Return the (X, Y) coordinate for the center point of the cell that contains the specified text.  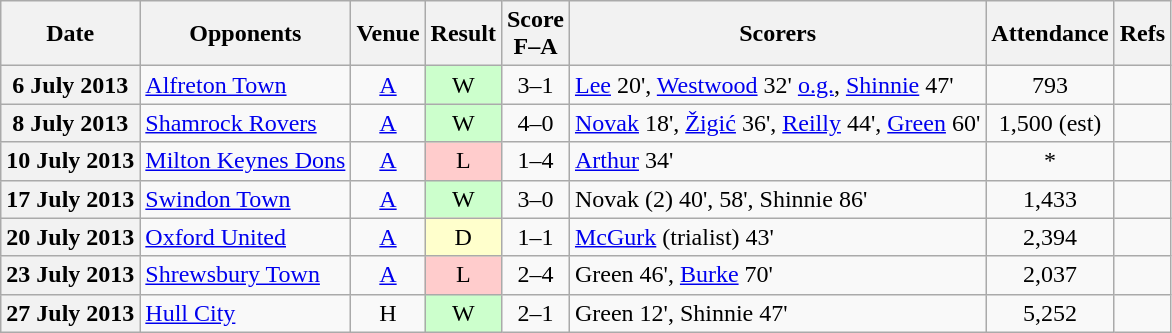
1,500 (est) (1050, 123)
Milton Keynes Dons (246, 161)
2,394 (1050, 237)
Scorers (777, 34)
Novak (2) 40', 58', Shinnie 86' (777, 199)
10 July 2013 (70, 161)
1–1 (535, 237)
793 (1050, 85)
Attendance (1050, 34)
2,037 (1050, 275)
1,433 (1050, 199)
Shrewsbury Town (246, 275)
Alfreton Town (246, 85)
Result (463, 34)
27 July 2013 (70, 313)
4–0 (535, 123)
Venue (388, 34)
3–1 (535, 85)
Opponents (246, 34)
Shamrock Rovers (246, 123)
2–4 (535, 275)
8 July 2013 (70, 123)
Hull City (246, 313)
6 July 2013 (70, 85)
Arthur 34' (777, 161)
1–4 (535, 161)
* (1050, 161)
5,252 (1050, 313)
Lee 20', Westwood 32' o.g., Shinnie 47' (777, 85)
H (388, 313)
3–0 (535, 199)
2–1 (535, 313)
Date (70, 34)
20 July 2013 (70, 237)
23 July 2013 (70, 275)
ScoreF–A (535, 34)
Refs (1142, 34)
D (463, 237)
Swindon Town (246, 199)
Oxford United (246, 237)
17 July 2013 (70, 199)
Green 12', Shinnie 47' (777, 313)
McGurk (trialist) 43' (777, 237)
Novak 18', Žigić 36', Reilly 44', Green 60' (777, 123)
Green 46', Burke 70' (777, 275)
